Pinpoint the cell where the given text exists, returning its (x, y) midpoint coordinate. 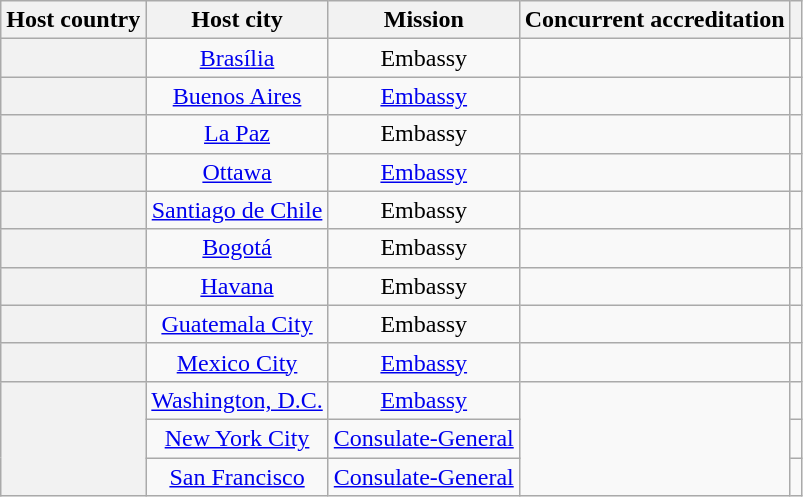
Guatemala City (237, 324)
La Paz (237, 134)
Mexico City (237, 362)
Havana (237, 286)
Brasília (237, 58)
Ottawa (237, 172)
San Francisco (237, 477)
New York City (237, 438)
Mission (424, 20)
Concurrent accreditation (654, 20)
Bogotá (237, 248)
Host city (237, 20)
Washington, D.C. (237, 400)
Host country (74, 20)
Santiago de Chile (237, 210)
Buenos Aires (237, 96)
